Provide the [x, y] coordinate of the cell's center where the given text is located.  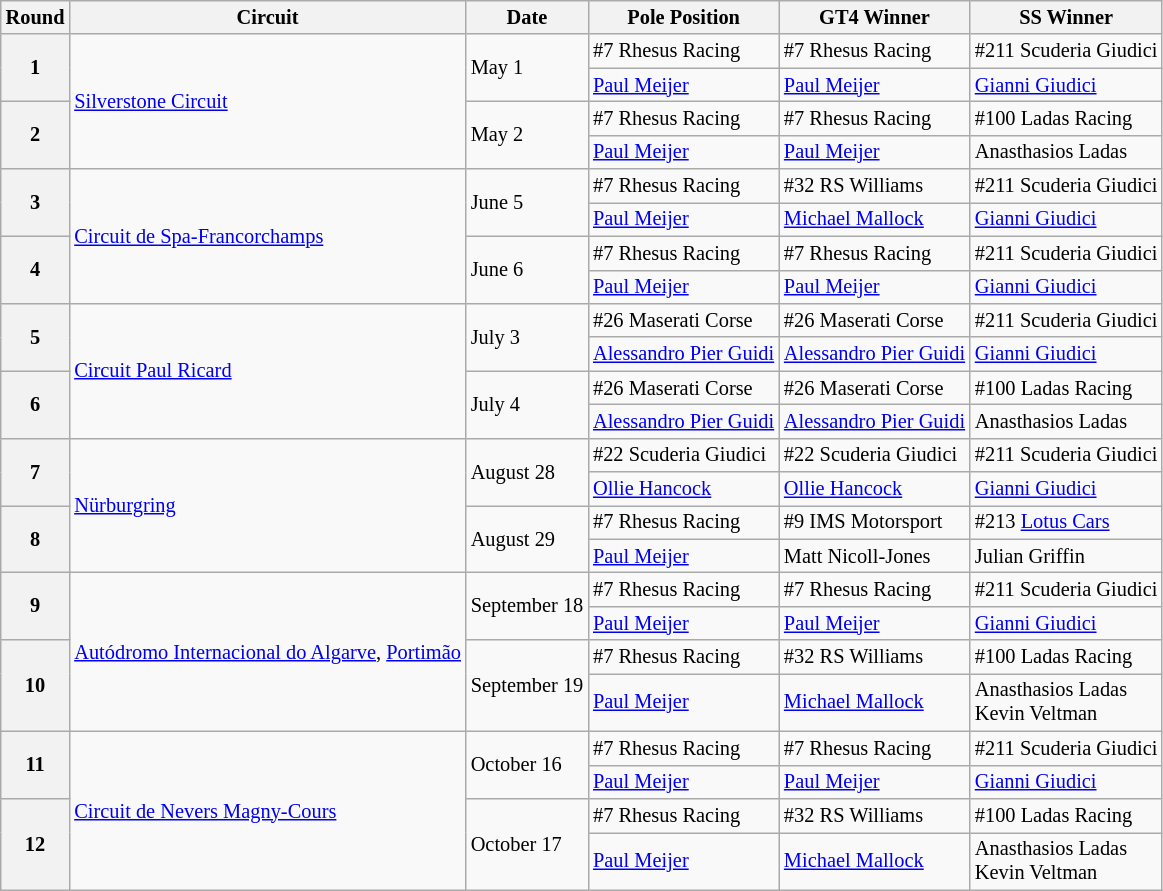
May 2 [527, 134]
July 4 [527, 404]
12 [36, 844]
Circuit de Nevers Magny-Cours [267, 810]
Pole Position [684, 17]
Circuit [267, 17]
2 [36, 134]
Date [527, 17]
June 6 [527, 270]
July 3 [527, 336]
August 29 [527, 538]
October 17 [527, 844]
4 [36, 270]
3 [36, 202]
5 [36, 336]
Silverstone Circuit [267, 102]
7 [36, 472]
Circuit de Spa-Francorchamps [267, 236]
6 [36, 404]
August 28 [527, 472]
September 19 [527, 686]
Julian Griffin [1066, 556]
9 [36, 606]
11 [36, 764]
SS Winner [1066, 17]
Autódromo Internacional do Algarve, Portimão [267, 652]
Circuit Paul Ricard [267, 370]
10 [36, 686]
Matt Nicoll-Jones [874, 556]
June 5 [527, 202]
1 [36, 68]
GT4 Winner [874, 17]
May 1 [527, 68]
Round [36, 17]
8 [36, 538]
October 16 [527, 764]
#9 IMS Motorsport [874, 522]
#213 Lotus Cars [1066, 522]
Nürburgring [267, 506]
September 18 [527, 606]
